Find where the given text appears and provide that cell's center as [X, Y] coordinate. 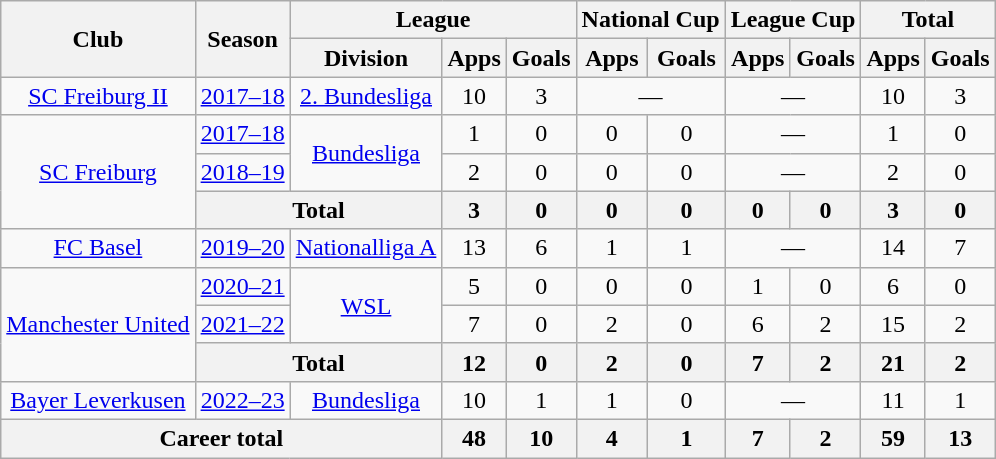
National Cup [650, 20]
2022–23 [242, 400]
48 [474, 438]
21 [893, 362]
2021–22 [242, 324]
League [433, 20]
SC Freiburg [98, 172]
2019–20 [242, 248]
15 [893, 324]
14 [893, 248]
11 [893, 400]
2020–21 [242, 286]
League Cup [793, 20]
Manchester United [98, 324]
WSL [366, 305]
Division [366, 58]
4 [612, 438]
Club [98, 39]
12 [474, 362]
FC Basel [98, 248]
Nationalliga A [366, 248]
Bayer Leverkusen [98, 400]
5 [474, 286]
Season [242, 39]
SC Freiburg II [98, 96]
59 [893, 438]
Career total [222, 438]
2018–19 [242, 172]
2. Bundesliga [366, 96]
